Identify which cell holds the provided text, then report its (X, Y) central coordinate. 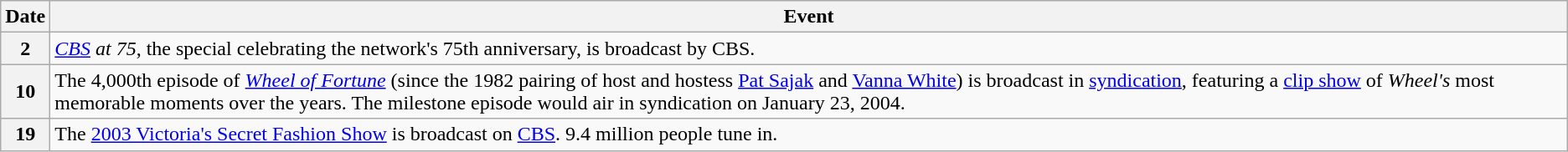
10 (25, 92)
Event (809, 17)
19 (25, 134)
Date (25, 17)
CBS at 75, the special celebrating the network's 75th anniversary, is broadcast by CBS. (809, 48)
2 (25, 48)
The 2003 Victoria's Secret Fashion Show is broadcast on CBS. 9.4 million people tune in. (809, 134)
